Locate the cell with the specified text and output its [X, Y] center coordinate. 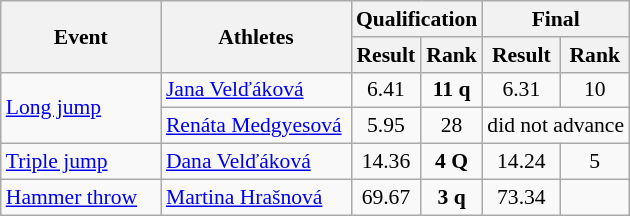
6.31 [521, 90]
Final [556, 19]
5.95 [386, 126]
6.41 [386, 90]
4 Q [452, 162]
5 [594, 162]
Martina Hrašnová [256, 197]
did not advance [556, 126]
Jana Velďáková [256, 90]
Long jump [81, 108]
11 q [452, 90]
Renáta Medgyesová [256, 126]
Qualification [416, 19]
14.24 [521, 162]
28 [452, 126]
10 [594, 90]
Athletes [256, 36]
Event [81, 36]
Dana Velďáková [256, 162]
69.67 [386, 197]
3 q [452, 197]
73.34 [521, 197]
Triple jump [81, 162]
14.36 [386, 162]
Hammer throw [81, 197]
